Detect which cell encompasses the target text, then output its (x, y) center coordinate. 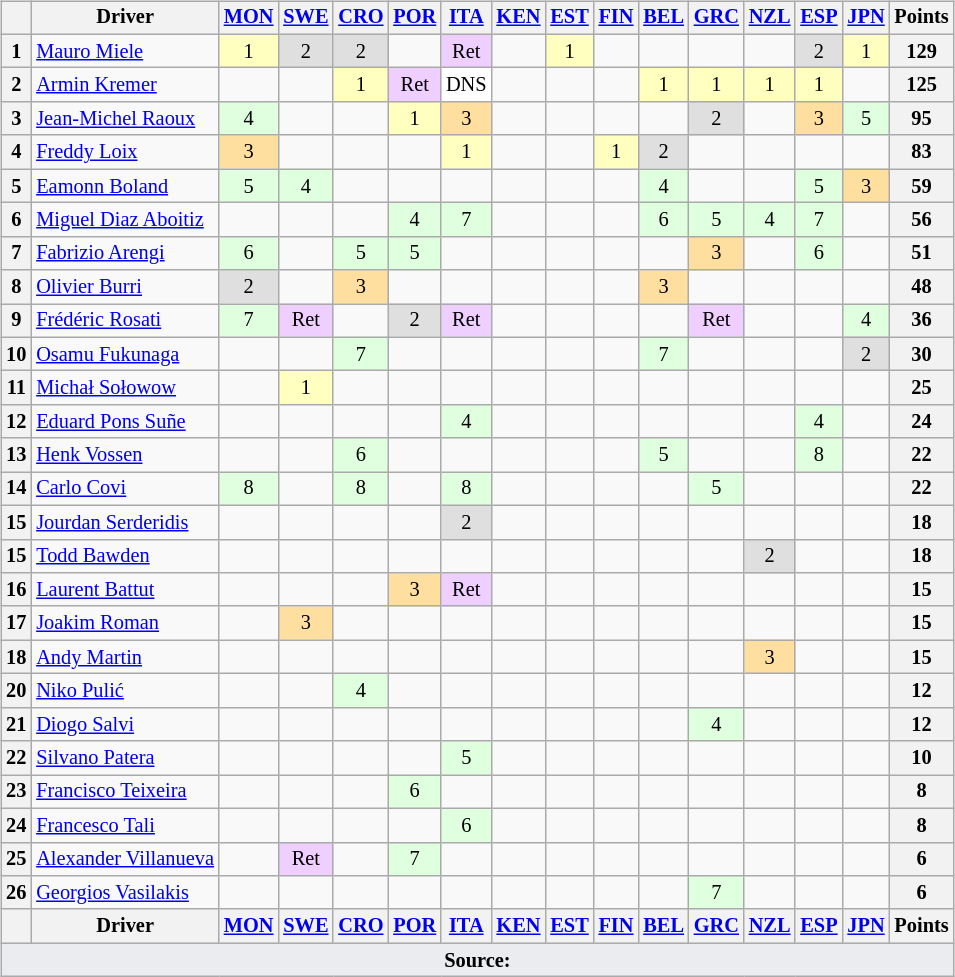
Carlo Covi (125, 489)
20 (16, 691)
Fabrizio Arengi (125, 253)
Eduard Pons Suñe (125, 422)
48 (922, 287)
9 (16, 321)
129 (922, 51)
95 (922, 119)
Osamu Fukunaga (125, 354)
36 (922, 321)
21 (16, 724)
14 (16, 489)
Jourdan Serderidis (125, 522)
DNS (466, 85)
Michał Sołowow (125, 388)
Frédéric Rosati (125, 321)
Freddy Loix (125, 152)
30 (922, 354)
Francisco Teixeira (125, 792)
51 (922, 253)
Niko Pulić (125, 691)
17 (16, 623)
Andy Martin (125, 657)
Armin Kremer (125, 85)
83 (922, 152)
Alexander Villanueva (125, 859)
56 (922, 220)
Source: (477, 960)
Henk Vossen (125, 455)
Laurent Battut (125, 590)
Olivier Burri (125, 287)
16 (16, 590)
Todd Bawden (125, 556)
Diogo Salvi (125, 724)
23 (16, 792)
Eamonn Boland (125, 186)
11 (16, 388)
Georgios Vasilakis (125, 893)
Francesco Tali (125, 825)
Miguel Diaz Aboitiz (125, 220)
125 (922, 85)
59 (922, 186)
Joakim Roman (125, 623)
Silvano Patera (125, 758)
Mauro Miele (125, 51)
13 (16, 455)
26 (16, 893)
Jean-Michel Raoux (125, 119)
